Detect which cell encompasses the target text, then output its [x, y] center coordinate. 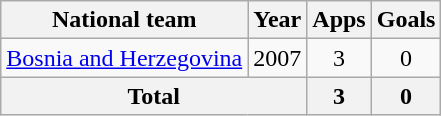
2007 [278, 58]
Bosnia and Herzegovina [124, 58]
National team [124, 20]
Apps [339, 20]
Total [154, 96]
Year [278, 20]
Goals [406, 20]
